Scan for the cell matching the given text and deliver its (x, y) coordinate at center. 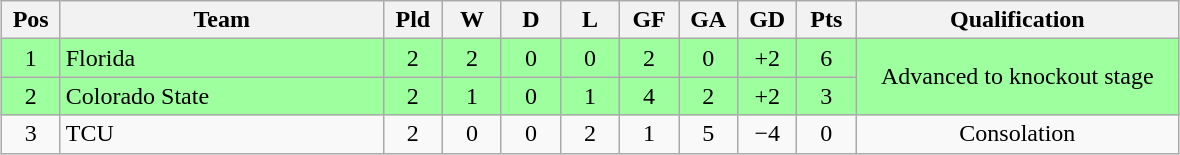
Consolation (1018, 134)
W (472, 20)
GF (650, 20)
4 (650, 96)
GD (768, 20)
6 (826, 58)
Team (222, 20)
5 (708, 134)
Pos (30, 20)
TCU (222, 134)
−4 (768, 134)
Advanced to knockout stage (1018, 77)
Pld (412, 20)
Florida (222, 58)
D (530, 20)
GA (708, 20)
Qualification (1018, 20)
Pts (826, 20)
L (590, 20)
Colorado State (222, 96)
